Search for the cell housing the specified text and yield its (x, y) center coordinate. 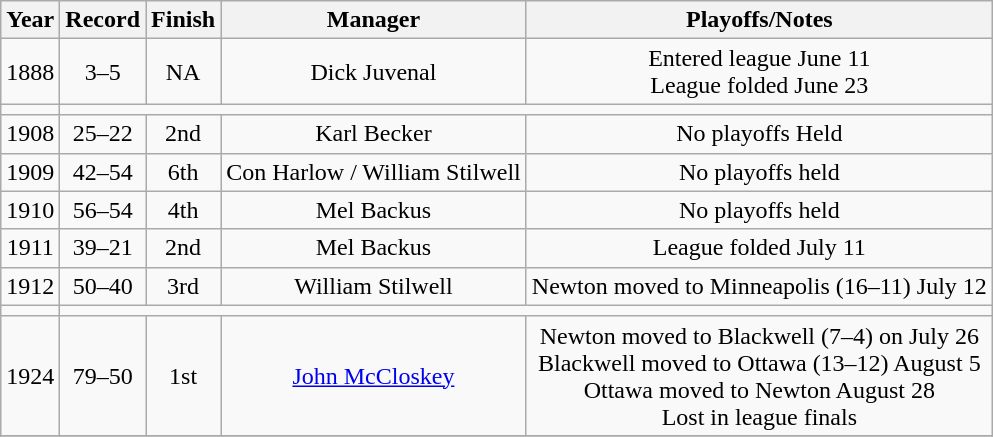
3rd (184, 286)
79–50 (103, 376)
4th (184, 210)
1924 (30, 376)
1910 (30, 210)
50–40 (103, 286)
Con Harlow / William Stilwell (374, 172)
Karl Becker (374, 134)
1911 (30, 248)
25–22 (103, 134)
1912 (30, 286)
William Stilwell (374, 286)
League folded July 11 (759, 248)
Finish (184, 20)
Record (103, 20)
Entered league June 11League folded June 23 (759, 72)
Playoffs/Notes (759, 20)
39–21 (103, 248)
1888 (30, 72)
Newton moved to Minneapolis (16–11) July 12 (759, 286)
6th (184, 172)
56–54 (103, 210)
1909 (30, 172)
Dick Juvenal (374, 72)
Year (30, 20)
NA (184, 72)
Manager (374, 20)
42–54 (103, 172)
No playoffs Held (759, 134)
1st (184, 376)
John McCloskey (374, 376)
1908 (30, 134)
3–5 (103, 72)
Newton moved to Blackwell (7–4) on July 26Blackwell moved to Ottawa (13–12) August 5Ottawa moved to Newton August 28Lost in league finals (759, 376)
